Return the (x, y) coordinate for the center point of the cell that contains the specified text.  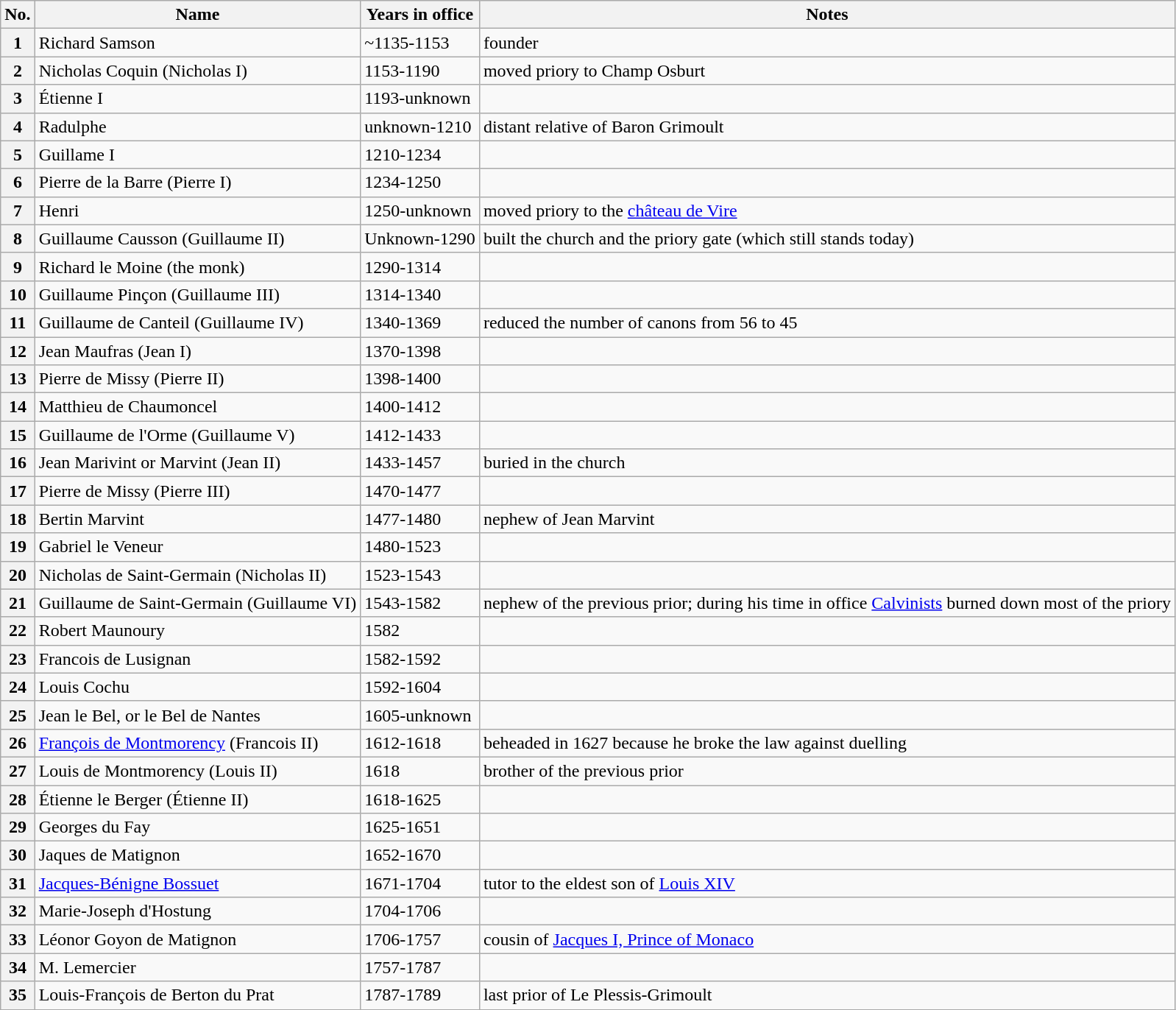
1370-1398 (420, 351)
1477-1480 (420, 519)
1671-1704 (420, 883)
Pierre de la Barre (Pierre I) (197, 183)
Georges du Fay (197, 827)
1605-unknown (420, 715)
Louis-François de Berton du Prat (197, 995)
26 (18, 743)
moved priory to the château de Vire (827, 211)
Jaques de Matignon (197, 855)
29 (18, 827)
founder (827, 43)
1412-1433 (420, 435)
brother of the previous prior (827, 771)
1340-1369 (420, 322)
nephew of the previous prior; during his time in office Calvinists burned down most of the priory (827, 603)
Guillaume Causson (Guillaume II) (197, 239)
Radulphe (197, 127)
Jean Marivint or Marvint (Jean II) (197, 463)
Years in office (420, 15)
Henri (197, 211)
33 (18, 939)
3 (18, 99)
14 (18, 407)
tutor to the eldest son of Louis XIV (827, 883)
Notes (827, 15)
1193-unknown (420, 99)
Guillame I (197, 155)
1592-1604 (420, 687)
25 (18, 715)
1787-1789 (420, 995)
27 (18, 771)
Louis de Montmorency (Louis II) (197, 771)
Marie-Joseph d'Hostung (197, 911)
1210-1234 (420, 155)
13 (18, 379)
1618-1625 (420, 799)
10 (18, 294)
Pierre de Missy (Pierre III) (197, 491)
11 (18, 322)
24 (18, 687)
Richard Samson (197, 43)
8 (18, 239)
built the church and the priory gate (which still stands today) (827, 239)
Pierre de Missy (Pierre II) (197, 379)
21 (18, 603)
last prior of Le Plessis-Grimoult (827, 995)
1582 (420, 631)
1652-1670 (420, 855)
cousin of Jacques I, Prince of Monaco (827, 939)
1612-1618 (420, 743)
1480-1523 (420, 547)
1706-1757 (420, 939)
1757-1787 (420, 967)
Guillaume de l'Orme (Guillaume V) (197, 435)
18 (18, 519)
35 (18, 995)
moved priory to Champ Osburt (827, 71)
1433-1457 (420, 463)
4 (18, 127)
buried in the church (827, 463)
1625-1651 (420, 827)
1618 (420, 771)
reduced the number of canons from 56 to 45 (827, 322)
Robert Maunoury (197, 631)
31 (18, 883)
No. (18, 15)
Guillaume de Canteil (Guillaume IV) (197, 322)
distant relative of Baron Grimoult (827, 127)
Jean le Bel, or le Bel de Nantes (197, 715)
Name (197, 15)
20 (18, 575)
1470-1477 (420, 491)
12 (18, 351)
1314-1340 (420, 294)
16 (18, 463)
François de Montmorency (Francois II) (197, 743)
17 (18, 491)
9 (18, 266)
32 (18, 911)
28 (18, 799)
Louis Cochu (197, 687)
1 (18, 43)
1398-1400 (420, 379)
unknown-1210 (420, 127)
Unknown-1290 (420, 239)
Nicholas de Saint-Germain (Nicholas II) (197, 575)
1523-1543 (420, 575)
M. Lemercier (197, 967)
Étienne I (197, 99)
22 (18, 631)
34 (18, 967)
2 (18, 71)
Matthieu de Chaumoncel (197, 407)
19 (18, 547)
nephew of Jean Marvint (827, 519)
6 (18, 183)
15 (18, 435)
Gabriel le Veneur (197, 547)
5 (18, 155)
Léonor Goyon de Matignon (197, 939)
1250-unknown (420, 211)
7 (18, 211)
1400-1412 (420, 407)
Nicholas Coquin (Nicholas I) (197, 71)
1543-1582 (420, 603)
Jean Maufras (Jean I) (197, 351)
Étienne le Berger (Étienne II) (197, 799)
23 (18, 659)
Guillaume Pinçon (Guillaume III) (197, 294)
~1135-1153 (420, 43)
beheaded in 1627 because he broke the law against duelling (827, 743)
1290-1314 (420, 266)
30 (18, 855)
1234-1250 (420, 183)
1582-1592 (420, 659)
1153-1190 (420, 71)
Guillaume de Saint-Germain (Guillaume VI) (197, 603)
1704-1706 (420, 911)
Richard le Moine (the monk) (197, 266)
Bertin Marvint (197, 519)
Jacques-Bénigne Bossuet (197, 883)
Francois de Lusignan (197, 659)
